For the text-containing cell, return its midpoint in [x, y] coordinate format. 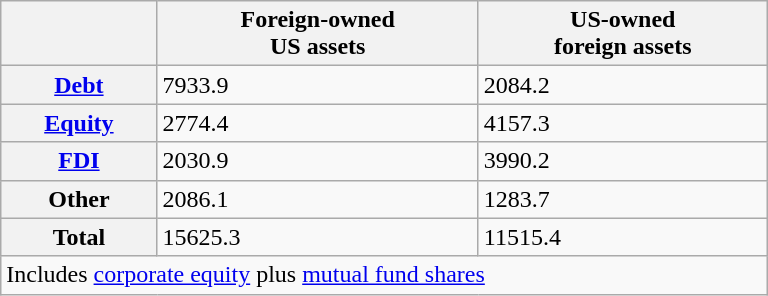
Other [79, 199]
Total [79, 237]
Foreign-ownedUS assets [318, 34]
Equity [79, 123]
US-ownedforeign assets [622, 34]
15625.3 [318, 237]
2084.2 [622, 85]
FDI [79, 161]
Debt [79, 85]
Includes corporate equity plus mutual fund shares [384, 275]
2086.1 [318, 199]
3990.2 [622, 161]
4157.3 [622, 123]
1283.7 [622, 199]
11515.4 [622, 237]
7933.9 [318, 85]
2030.9 [318, 161]
2774.4 [318, 123]
